For the text-containing cell, return its midpoint in (X, Y) coordinate format. 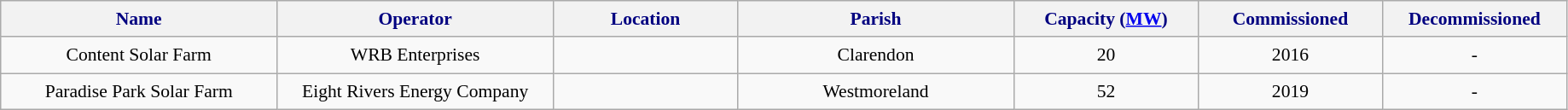
Paradise Park Solar Farm (139, 92)
20 (1106, 56)
Eight Rivers Energy Company (415, 92)
Operator (415, 19)
Location (646, 19)
Clarendon (876, 56)
Parish (876, 19)
WRB Enterprises (415, 56)
2019 (1290, 92)
Commissioned (1290, 19)
Content Solar Farm (139, 56)
Name (139, 19)
2016 (1290, 56)
Capacity (MW) (1106, 19)
Westmoreland (876, 92)
52 (1106, 92)
Decommissioned (1474, 19)
